Provide the [x, y] coordinate of the cell's center where the given text is located.  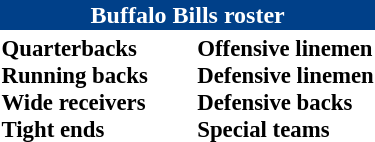
Buffalo Bills roster [188, 15]
